For the text-containing cell, return its midpoint in (x, y) coordinate format. 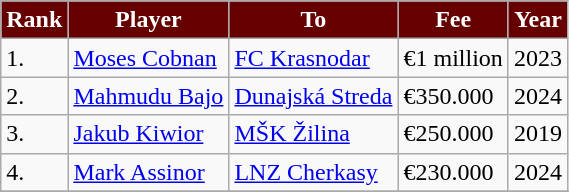
Moses Cobnan (148, 58)
1. (34, 58)
2. (34, 96)
€250.000 (453, 134)
€350.000 (453, 96)
2023 (538, 58)
Dunajská Streda (314, 96)
Year (538, 20)
MŠK Žilina (314, 134)
Mahmudu Bajo (148, 96)
€230.000 (453, 172)
3. (34, 134)
Jakub Kiwior (148, 134)
4. (34, 172)
Player (148, 20)
Rank (34, 20)
Fee (453, 20)
FC Krasnodar (314, 58)
Mark Assinor (148, 172)
2019 (538, 134)
To (314, 20)
€1 million (453, 58)
LNZ Cherkasy (314, 172)
